Output the (x, y) coordinate of the center of the cell containing the given text.  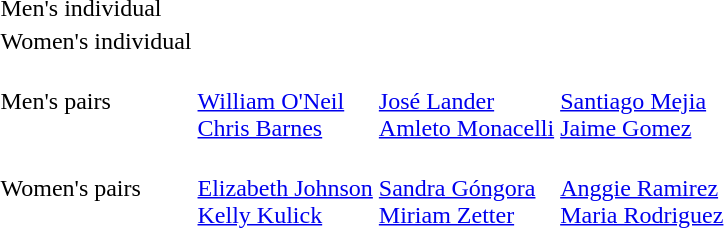
José LanderAmleto Monacelli (466, 101)
William O'NeilChris Barnes (285, 101)
